For the text-containing cell, return its midpoint in [X, Y] coordinate format. 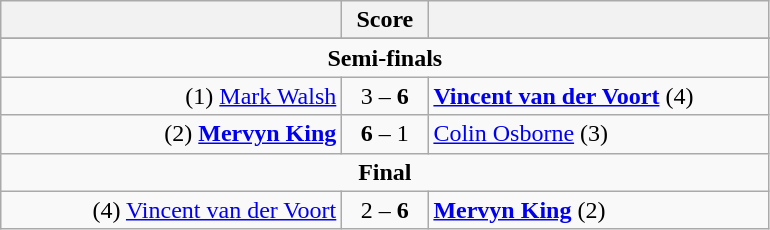
3 – 6 [385, 96]
(4) Vincent van der Voort [172, 210]
Final [385, 172]
(1) Mark Walsh [172, 96]
Colin Osborne (3) [598, 134]
Semi-finals [385, 58]
Score [385, 20]
Vincent van der Voort (4) [598, 96]
2 – 6 [385, 210]
6 – 1 [385, 134]
Mervyn King (2) [598, 210]
(2) Mervyn King [172, 134]
